Find where the given text appears and provide that cell's center as [X, Y] coordinate. 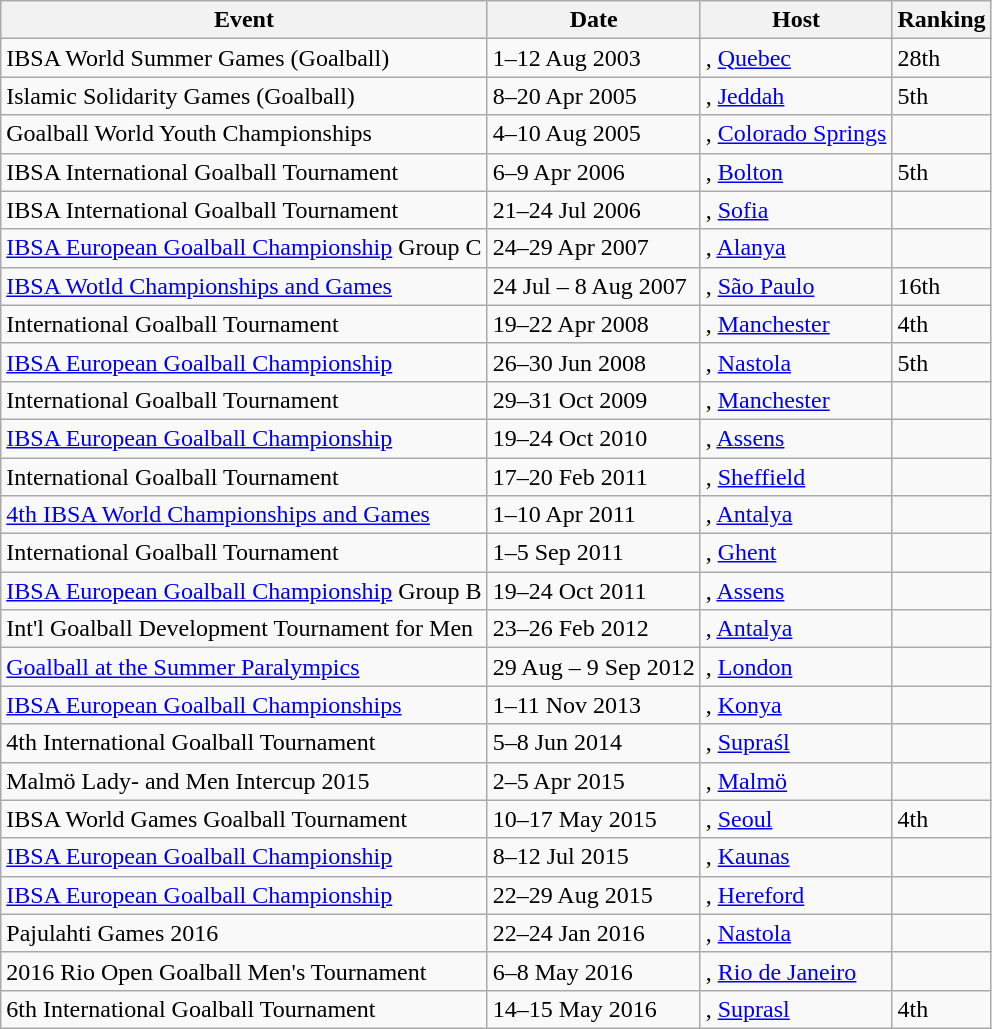
4th IBSA World Championships and Games [244, 515]
Int'l Goalball Development Tournament for Men [244, 629]
Ranking [942, 20]
Goalball at the Summer Paralympics [244, 667]
6–8 May 2016 [594, 971]
24 Jul – 8 Aug 2007 [594, 286]
, Kaunas [796, 857]
IBSA Wotld Championships and Games [244, 286]
2016 Rio Open Goalball Men's Tournament [244, 971]
, São Paulo [796, 286]
, London [796, 667]
8–20 Apr 2005 [594, 96]
Malmö Lady- and Men Intercup 2015 [244, 781]
24–29 Apr 2007 [594, 248]
4th International Goalball Tournament [244, 743]
Pajulahti Games 2016 [244, 933]
, Supraśl [796, 743]
16th [942, 286]
, Alanya [796, 248]
19–24 Oct 2010 [594, 438]
, Jeddah [796, 96]
, Seoul [796, 819]
, Suprasl [796, 1009]
8–12 Jul 2015 [594, 857]
23–26 Feb 2012 [594, 629]
, Ghent [796, 553]
, Sheffield [796, 477]
Event [244, 20]
6th International Goalball Tournament [244, 1009]
28th [942, 58]
Islamic Solidarity Games (Goalball) [244, 96]
26–30 Jun 2008 [594, 362]
6–9 Apr 2006 [594, 172]
14–15 May 2016 [594, 1009]
21–24 Jul 2006 [594, 210]
1–12 Aug 2003 [594, 58]
22–29 Aug 2015 [594, 895]
, Sofia [796, 210]
2–5 Apr 2015 [594, 781]
1–10 Apr 2011 [594, 515]
17–20 Feb 2011 [594, 477]
19–22 Apr 2008 [594, 324]
22–24 Jan 2016 [594, 933]
IBSA European Goalball Championship Group B [244, 591]
19–24 Oct 2011 [594, 591]
1–5 Sep 2011 [594, 553]
IBSA European Goalball Championships [244, 705]
IBSA World Summer Games (Goalball) [244, 58]
, Konya [796, 705]
29 Aug – 9 Sep 2012 [594, 667]
, Quebec [796, 58]
IBSA European Goalball Championship Group C [244, 248]
, Bolton [796, 172]
, Colorado Springs [796, 134]
1–11 Nov 2013 [594, 705]
, Hereford [796, 895]
IBSA World Games Goalball Tournament [244, 819]
10–17 May 2015 [594, 819]
29–31 Oct 2009 [594, 400]
, Malmö [796, 781]
5–8 Jun 2014 [594, 743]
Date [594, 20]
Host [796, 20]
4–10 Aug 2005 [594, 134]
, Rio de Janeiro [796, 971]
Goalball World Youth Championships [244, 134]
